Locate the cell with the specified text and output its [X, Y] center coordinate. 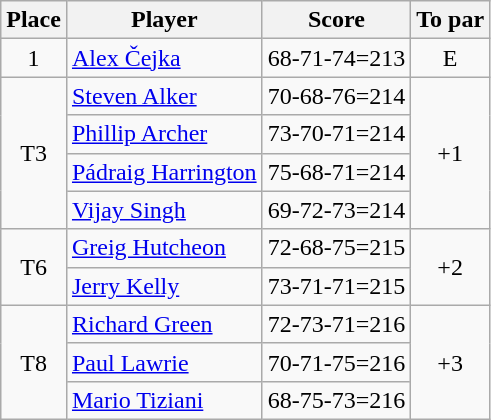
72-68-75=215 [336, 248]
70-68-76=214 [336, 96]
Paul Lawrie [164, 362]
Score [336, 20]
+1 [450, 153]
T3 [34, 153]
73-70-71=214 [336, 134]
Steven Alker [164, 96]
Jerry Kelly [164, 286]
69-72-73=214 [336, 210]
Alex Čejka [164, 58]
Greig Hutcheon [164, 248]
Richard Green [164, 324]
To par [450, 20]
Pádraig Harrington [164, 172]
1 [34, 58]
E [450, 58]
75-68-71=214 [336, 172]
72-73-71=216 [336, 324]
Vijay Singh [164, 210]
Player [164, 20]
T6 [34, 267]
Phillip Archer [164, 134]
T8 [34, 362]
68-71-74=213 [336, 58]
+3 [450, 362]
73-71-71=215 [336, 286]
Mario Tiziani [164, 400]
68-75-73=216 [336, 400]
+2 [450, 267]
70-71-75=216 [336, 362]
Place [34, 20]
